Return (x, y) of the center of cell containing provided text 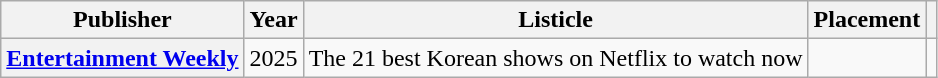
Entertainment Weekly (122, 58)
2025 (274, 58)
Publisher (122, 20)
Placement (867, 20)
Listicle (556, 20)
The 21 best Korean shows on Netflix to watch now (556, 58)
Year (274, 20)
